Determine the [x, y] coordinate at the center of the cell enclosing the given text.  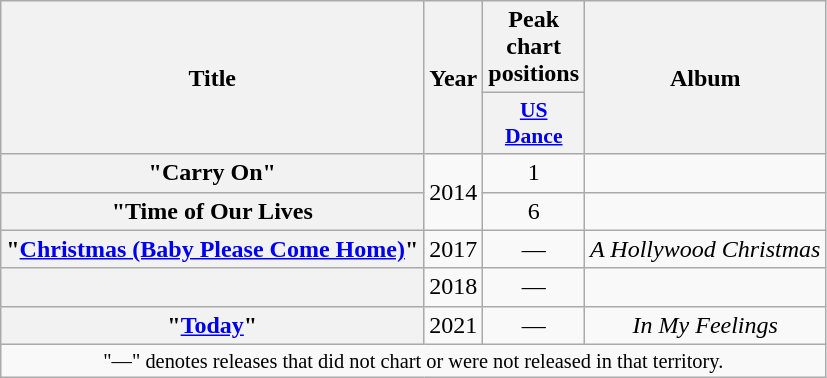
In My Feelings [706, 325]
2017 [454, 249]
"Christmas (Baby Please Come Home)" [212, 249]
2018 [454, 287]
Year [454, 78]
1 [534, 173]
"Today" [212, 325]
2014 [454, 192]
"—" denotes releases that did not chart or were not released in that territory. [414, 361]
USDance [534, 124]
Title [212, 78]
2021 [454, 325]
Peak chart positions [534, 47]
"Carry On" [212, 173]
6 [534, 211]
"Time of Our Lives [212, 211]
A Hollywood Christmas [706, 249]
Album [706, 78]
